Detect which cell encompasses the target text, then output its [X, Y] center coordinate. 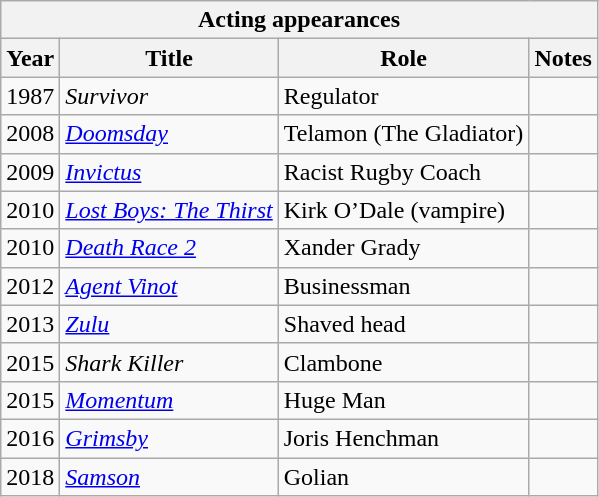
Zulu [169, 324]
Agent Vinot [169, 286]
Telamon (The Gladiator) [404, 134]
Title [169, 58]
Death Race 2 [169, 248]
1987 [30, 96]
Joris Henchman [404, 438]
2008 [30, 134]
Invictus [169, 172]
Shark Killer [169, 362]
Survivor [169, 96]
Samson [169, 477]
Acting appearances [300, 20]
Kirk O’Dale (vampire) [404, 210]
Golian [404, 477]
Grimsby [169, 438]
2012 [30, 286]
Regulator [404, 96]
2018 [30, 477]
Racist Rugby Coach [404, 172]
2009 [30, 172]
Huge Man [404, 400]
Doomsday [169, 134]
Lost Boys: The Thirst [169, 210]
2013 [30, 324]
Shaved head [404, 324]
Notes [563, 58]
Year [30, 58]
2016 [30, 438]
Businessman [404, 286]
Xander Grady [404, 248]
Role [404, 58]
Clambone [404, 362]
Momentum [169, 400]
